Extract the [x, y] coordinate from the center of the cell holding the provided text.  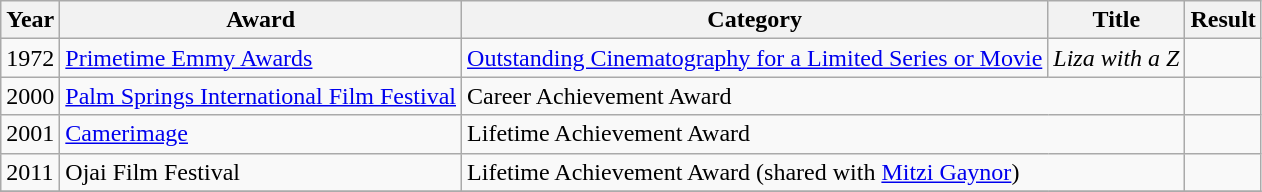
2000 [30, 96]
Career Achievement Award [824, 96]
Award [261, 20]
Category [755, 20]
Title [1116, 20]
Year [30, 20]
2011 [30, 172]
2001 [30, 134]
Camerimage [261, 134]
Lifetime Achievement Award [824, 134]
Result [1223, 20]
Lifetime Achievement Award (shared with Mitzi Gaynor) [824, 172]
1972 [30, 58]
Liza with a Z [1116, 58]
Palm Springs International Film Festival [261, 96]
Primetime Emmy Awards [261, 58]
Outstanding Cinematography for a Limited Series or Movie [755, 58]
Ojai Film Festival [261, 172]
